For the text-containing cell, return its midpoint in [X, Y] coordinate format. 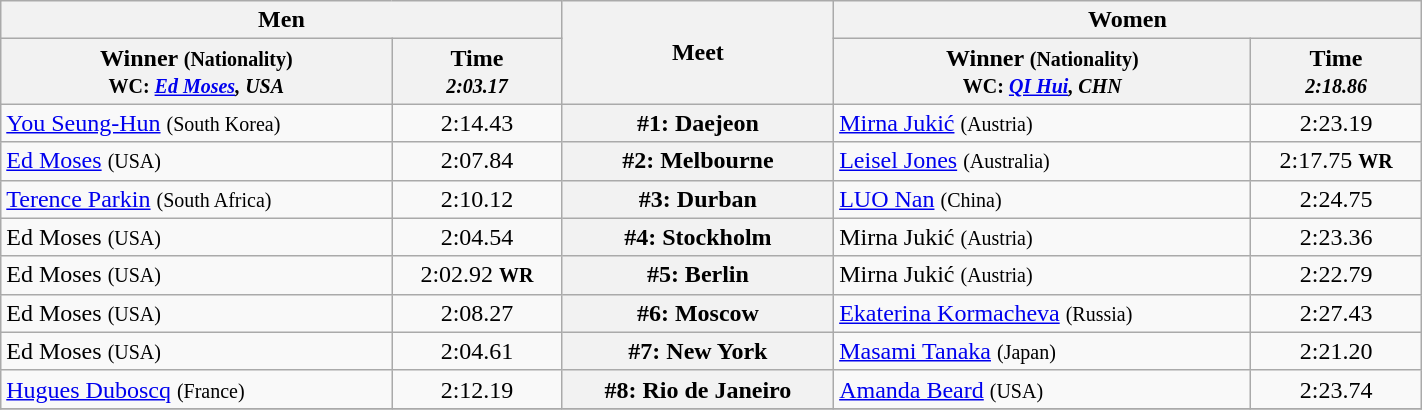
#4: Stockholm [698, 237]
2:21.20 [1336, 351]
#1: Daejeon [698, 123]
2:10.12 [477, 199]
Amanda Beard (USA) [1042, 389]
Winner (Nationality) WC: Ed Moses, USA [196, 72]
#5: Berlin [698, 275]
2:02.92 WR [477, 275]
2:08.27 [477, 313]
2:14.43 [477, 123]
Women [1128, 20]
LUO Nan (China) [1042, 199]
2:04.54 [477, 237]
2:22.79 [1336, 275]
2:24.75 [1336, 199]
Winner (Nationality)WC: QI Hui, CHN [1042, 72]
Men [282, 20]
#3: Durban [698, 199]
2:12.19 [477, 389]
Terence Parkin (South Africa) [196, 199]
Masami Tanaka (Japan) [1042, 351]
Time2:18.86 [1336, 72]
2:23.74 [1336, 389]
2:17.75 WR [1336, 161]
Hugues Duboscq (France) [196, 389]
2:07.84 [477, 161]
#7: New York [698, 351]
Leisel Jones (Australia) [1042, 161]
#8: Rio de Janeiro [698, 389]
2:23.19 [1336, 123]
#2: Melbourne [698, 161]
Ekaterina Kormacheva (Russia) [1042, 313]
Time 2:03.17 [477, 72]
2:23.36 [1336, 237]
#6: Moscow [698, 313]
Meet [698, 52]
You Seung-Hun (South Korea) [196, 123]
2:27.43 [1336, 313]
2:04.61 [477, 351]
